Extract the [x, y] coordinate from the center of the cell holding the provided text.  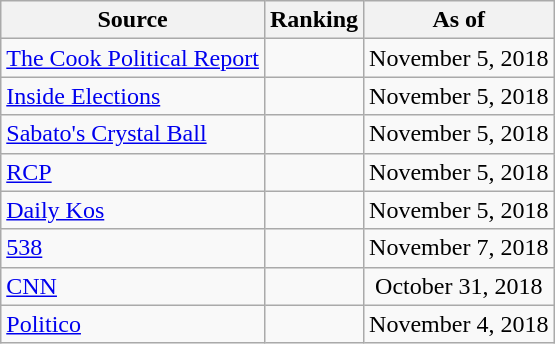
November 4, 2018 [459, 324]
The Cook Political Report [133, 58]
Daily Kos [133, 210]
As of [459, 20]
November 7, 2018 [459, 248]
CNN [133, 286]
Ranking [314, 20]
Sabato's Crystal Ball [133, 134]
538 [133, 248]
Inside Elections [133, 96]
Source [133, 20]
Politico [133, 324]
RCP [133, 172]
October 31, 2018 [459, 286]
